Capture the cell that displays the provided text and extract its [X, Y] central coordinate. 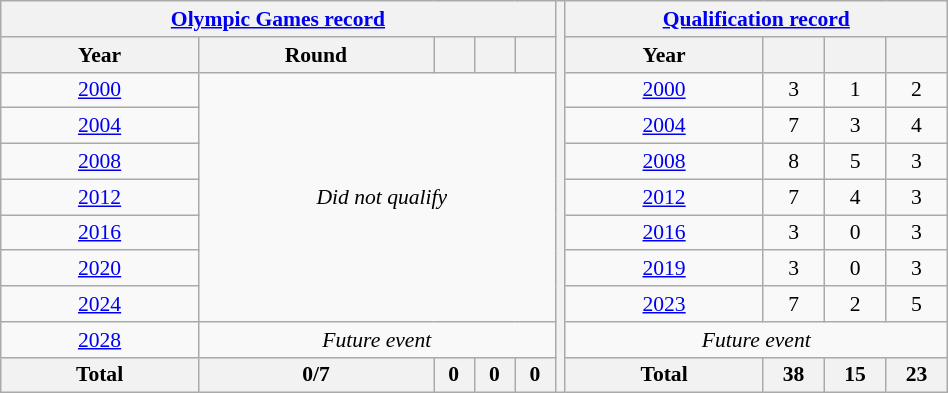
8 [794, 162]
38 [794, 375]
2024 [100, 304]
2019 [664, 269]
0/7 [316, 375]
2020 [100, 269]
Qualification record [756, 19]
Did not qualify [382, 196]
15 [854, 375]
23 [917, 375]
Olympic Games record [278, 19]
1 [854, 90]
Round [316, 55]
2028 [100, 340]
2023 [664, 304]
